Locate the cell with the specified text and output its (x, y) center coordinate. 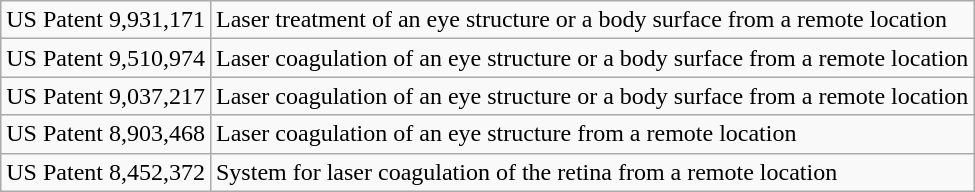
US Patent 8,452,372 (106, 172)
Laser treatment of an eye structure or a body surface from a remote location (592, 20)
Laser coagulation of an eye structure from a remote location (592, 134)
US Patent 9,037,217 (106, 96)
US Patent 9,931,171 (106, 20)
US Patent 9,510,974 (106, 58)
US Patent 8,903,468 (106, 134)
System for laser coagulation of the retina from a remote location (592, 172)
